Return the (x, y) coordinate for the center point of the cell that contains the specified text.  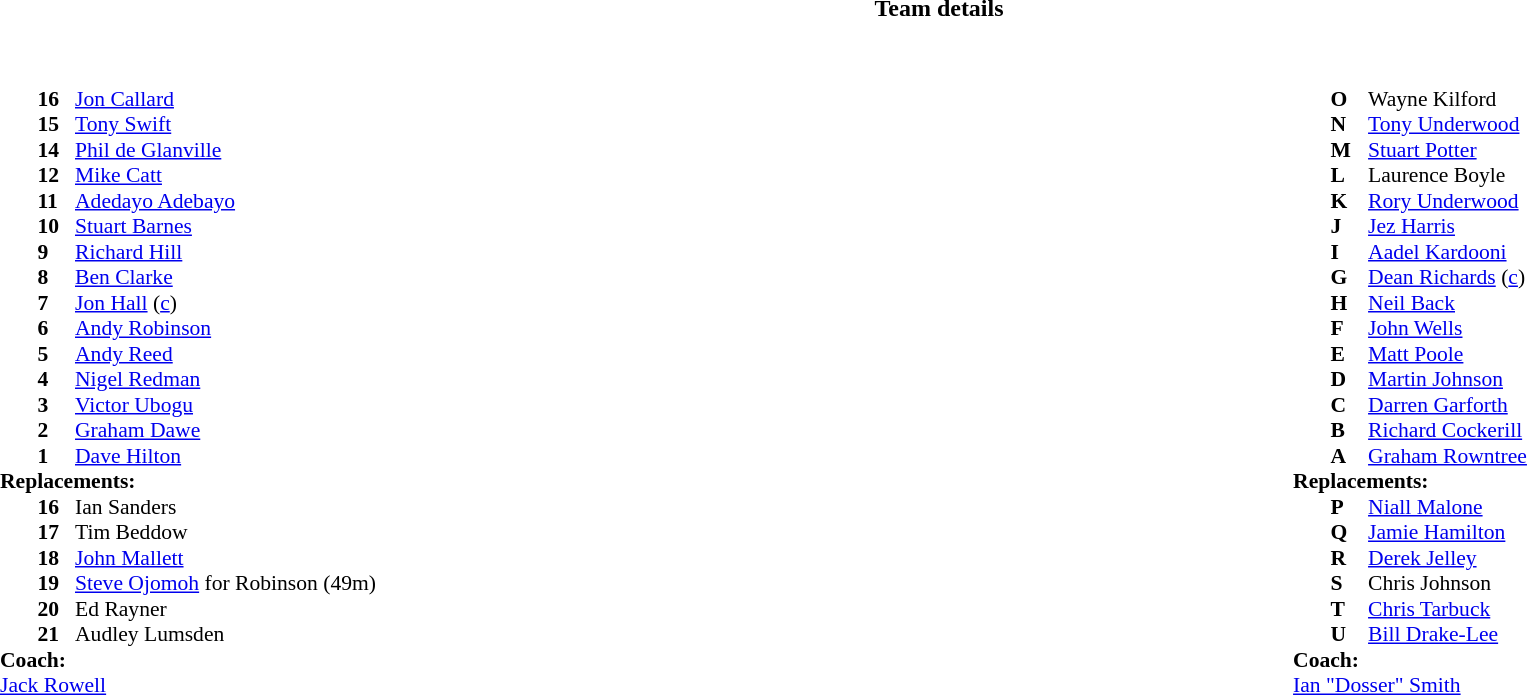
Graham Rowntree (1448, 456)
F (1350, 329)
Richard Hill (226, 252)
John Wells (1448, 329)
Stuart Potter (1448, 150)
Neil Back (1448, 303)
Andy Reed (226, 354)
H (1350, 303)
Dean Richards (c) (1448, 277)
Wayne Kilford (1448, 99)
Victor Ubogu (226, 405)
Ben Clarke (226, 277)
Aadel Kardooni (1448, 252)
5 (57, 354)
Dave Hilton (226, 456)
Phil de Glanville (226, 150)
4 (57, 379)
12 (57, 175)
Richard Cockerill (1448, 431)
Tony Swift (226, 125)
Martin Johnson (1448, 379)
Graham Dawe (226, 431)
11 (57, 201)
Audley Lumsden (226, 635)
G (1350, 277)
Q (1350, 533)
17 (57, 533)
Jon Callard (226, 99)
10 (57, 227)
6 (57, 329)
T (1350, 609)
K (1350, 201)
Ed Rayner (226, 609)
L (1350, 175)
O (1350, 99)
Ian Sanders (226, 507)
7 (57, 303)
P (1350, 507)
19 (57, 583)
Bill Drake-Lee (1448, 635)
Derek Jelley (1448, 558)
Tim Beddow (226, 533)
18 (57, 558)
Rory Underwood (1448, 201)
Darren Garforth (1448, 405)
Adedayo Adebayo (226, 201)
20 (57, 609)
Steve Ojomoh for Robinson (49m) (226, 583)
Mike Catt (226, 175)
Chris Johnson (1448, 583)
N (1350, 125)
21 (57, 635)
Jamie Hamilton (1448, 533)
8 (57, 277)
3 (57, 405)
Jez Harris (1448, 227)
9 (57, 252)
Nigel Redman (226, 379)
Andy Robinson (226, 329)
I (1350, 252)
J (1350, 227)
A (1350, 456)
Jon Hall (c) (226, 303)
15 (57, 125)
Chris Tarbuck (1448, 609)
E (1350, 354)
C (1350, 405)
Matt Poole (1448, 354)
John Mallett (226, 558)
1 (57, 456)
S (1350, 583)
B (1350, 431)
Tony Underwood (1448, 125)
2 (57, 431)
Niall Malone (1448, 507)
U (1350, 635)
Stuart Barnes (226, 227)
Laurence Boyle (1448, 175)
D (1350, 379)
R (1350, 558)
14 (57, 150)
M (1350, 150)
